Extract the (x, y) coordinate from the center of the cell holding the provided text.  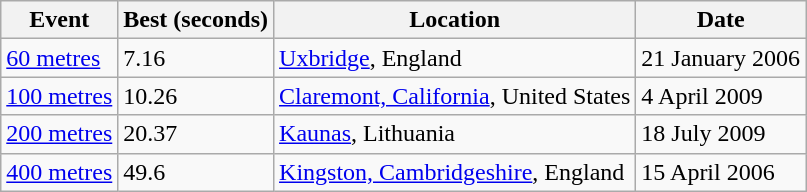
Location (455, 20)
7.16 (196, 58)
Date (721, 20)
Kaunas, Lithuania (455, 134)
21 January 2006 (721, 58)
Uxbridge, England (455, 58)
Event (60, 20)
15 April 2006 (721, 172)
60 metres (60, 58)
400 metres (60, 172)
Best (seconds) (196, 20)
49.6 (196, 172)
100 metres (60, 96)
4 April 2009 (721, 96)
Kingston, Cambridgeshire, England (455, 172)
200 metres (60, 134)
20.37 (196, 134)
Claremont, California, United States (455, 96)
10.26 (196, 96)
18 July 2009 (721, 134)
